Return the (X, Y) coordinate for the center point of the cell that contains the specified text.  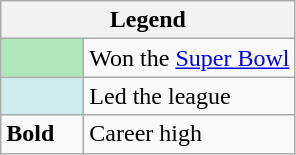
Legend (148, 20)
Bold (42, 134)
Won the Super Bowl (190, 58)
Led the league (190, 96)
Career high (190, 134)
